Provide the (x, y) coordinate of the cell's center where the given text is located.  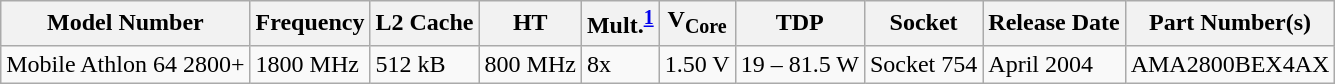
Mobile Athlon 64 2800+ (126, 64)
Frequency (310, 24)
1.50 V (697, 64)
AMA2800BEX4AX (1230, 64)
8x (620, 64)
HT (530, 24)
VCore (697, 24)
April 2004 (1054, 64)
512 kB (424, 64)
Release Date (1054, 24)
TDP (800, 24)
800 MHz (530, 64)
Mult.1 (620, 24)
Socket 754 (923, 64)
L2 Cache (424, 24)
Part Number(s) (1230, 24)
1800 MHz (310, 64)
Model Number (126, 24)
Socket (923, 24)
19 – 81.5 W (800, 64)
